For the text-containing cell, return its midpoint in (X, Y) coordinate format. 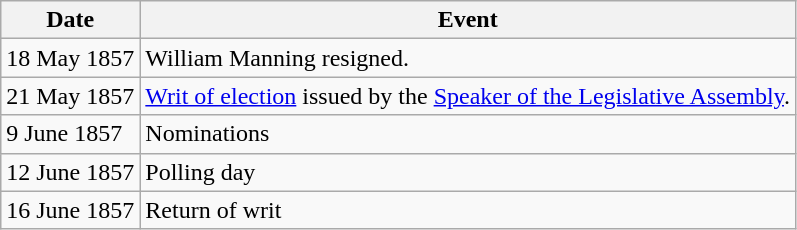
Event (468, 20)
Writ of election issued by the Speaker of the Legislative Assembly. (468, 96)
Nominations (468, 134)
William Manning resigned. (468, 58)
Return of writ (468, 210)
21 May 1857 (70, 96)
Date (70, 20)
16 June 1857 (70, 210)
Polling day (468, 172)
12 June 1857 (70, 172)
9 June 1857 (70, 134)
18 May 1857 (70, 58)
